For the text-containing cell, return its midpoint in [x, y] coordinate format. 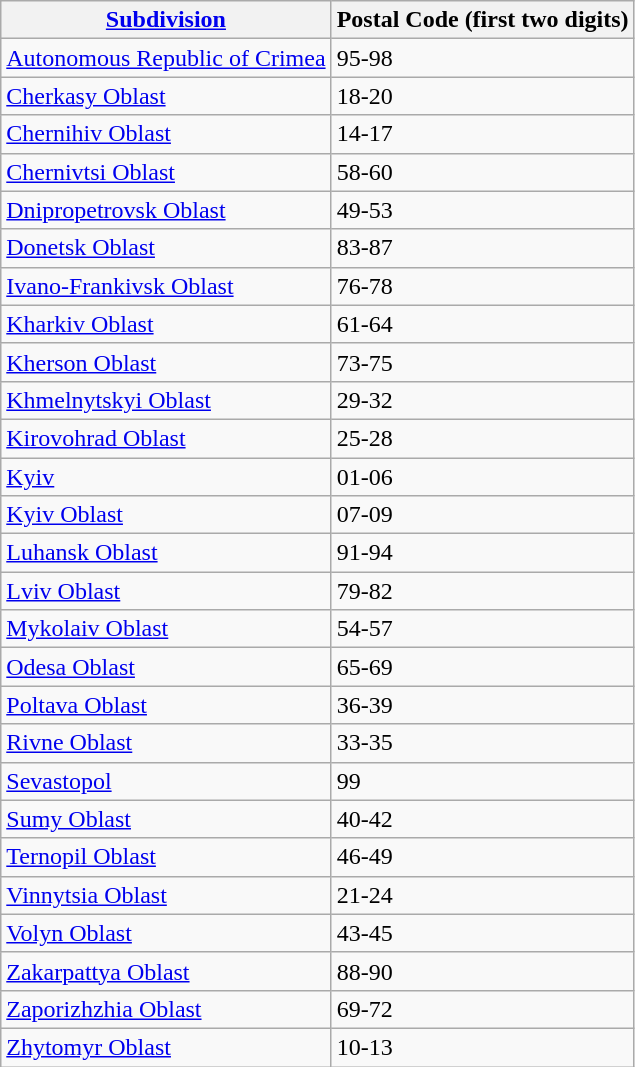
Cherkasy Oblast [166, 96]
88-90 [482, 971]
10-13 [482, 1047]
07-09 [482, 515]
40-42 [482, 819]
95-98 [482, 58]
54-57 [482, 629]
Donetsk Oblast [166, 248]
Rivne Oblast [166, 743]
Khmelnytskyi Oblast [166, 400]
18-20 [482, 96]
79-82 [482, 591]
33-35 [482, 743]
21-24 [482, 895]
Kharkiv Oblast [166, 324]
Dnipropetrovsk Oblast [166, 210]
Mykolaiv Oblast [166, 629]
58-60 [482, 172]
Vinnytsia Oblast [166, 895]
Kirovohrad Oblast [166, 438]
Zakarpattya Oblast [166, 971]
Volyn Oblast [166, 933]
Sevastopol [166, 781]
Chernivtsi Oblast [166, 172]
83-87 [482, 248]
Subdivision [166, 20]
Poltava Oblast [166, 705]
25-28 [482, 438]
01-06 [482, 477]
61-64 [482, 324]
65-69 [482, 667]
49-53 [482, 210]
Ivano-Frankivsk Oblast [166, 286]
Luhansk Oblast [166, 553]
Postal Code (first two digits) [482, 20]
36-39 [482, 705]
Lviv Oblast [166, 591]
Kyiv [166, 477]
Odesa Oblast [166, 667]
Zhytomyr Oblast [166, 1047]
Kherson Oblast [166, 362]
73-75 [482, 362]
Chernihiv Oblast [166, 134]
Kyiv Oblast [166, 515]
Sumy Oblast [166, 819]
Ternopil Oblast [166, 857]
91-94 [482, 553]
Autonomous Republic of Crimea [166, 58]
46-49 [482, 857]
76-78 [482, 286]
69-72 [482, 1009]
14-17 [482, 134]
29-32 [482, 400]
Zaporizhzhia Oblast [166, 1009]
43-45 [482, 933]
99 [482, 781]
